Determine the (x, y) coordinate at the center of the cell enclosing the given text.  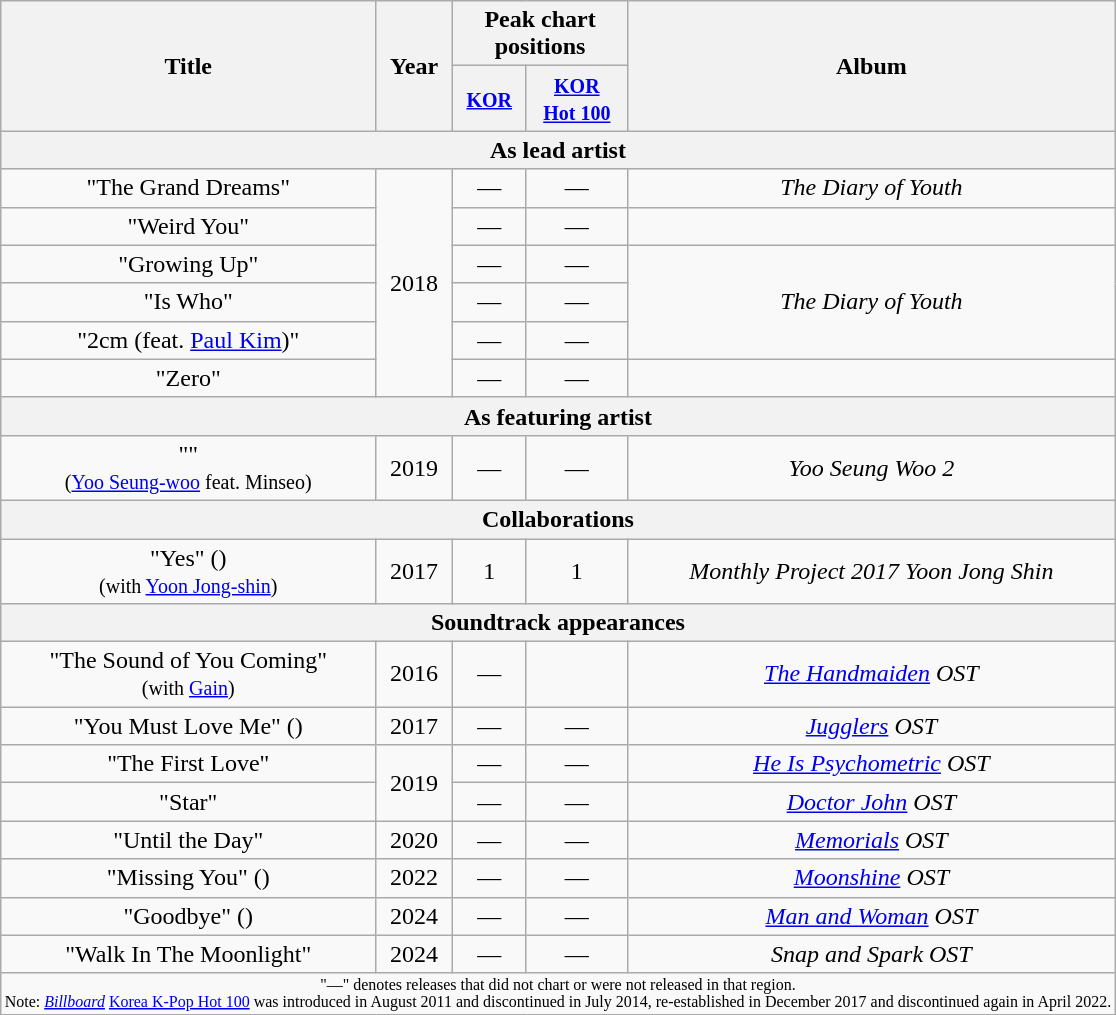
"2cm (feat. Paul Kim)" (188, 340)
KORHot 100 (577, 98)
2016 (414, 674)
KOR (489, 98)
2020 (414, 840)
Jugglers OST (872, 726)
"Goodbye" () (188, 916)
As featuring artist (558, 416)
"Is Who" (188, 302)
Title (188, 66)
Moonshine OST (872, 878)
"Missing You" () (188, 878)
Yoo Seung Woo 2 (872, 468)
Man and Woman OST (872, 916)
"Zero" (188, 378)
"You Must Love Me" () (188, 726)
"Weird You" (188, 226)
"Yes" () (with Yoon Jong-shin) (188, 570)
"The Sound of You Coming" (with Gain) (188, 674)
2022 (414, 878)
Album (872, 66)
"Star" (188, 802)
Peak chart positions (540, 34)
Soundtrack appearances (558, 623)
Snap and Spark OST (872, 954)
Doctor John OST (872, 802)
"The Grand Dreams" (188, 188)
"Until the Day" (188, 840)
Memorials OST (872, 840)
The Handmaiden OST (872, 674)
2018 (414, 283)
He Is Psychometric OST (872, 764)
"Growing Up" (188, 264)
"The First Love" (188, 764)
Monthly Project 2017 Yoon Jong Shin (872, 570)
"Walk In The Moonlight" (188, 954)
"" (Yoo Seung-woo feat. Minseo) (188, 468)
Collaborations (558, 519)
As lead artist (558, 150)
Year (414, 66)
